Extract the [X, Y] coordinate from the center of the cell holding the provided text.  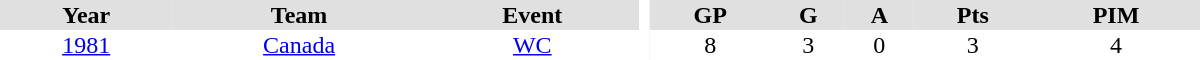
Team [298, 15]
Event [532, 15]
Pts [973, 15]
4 [1116, 45]
G [808, 15]
WC [532, 45]
Year [86, 15]
0 [880, 45]
PIM [1116, 15]
GP [710, 15]
Canada [298, 45]
8 [710, 45]
1981 [86, 45]
A [880, 15]
